Determine the [x, y] coordinate at the center of the cell enclosing the given text.  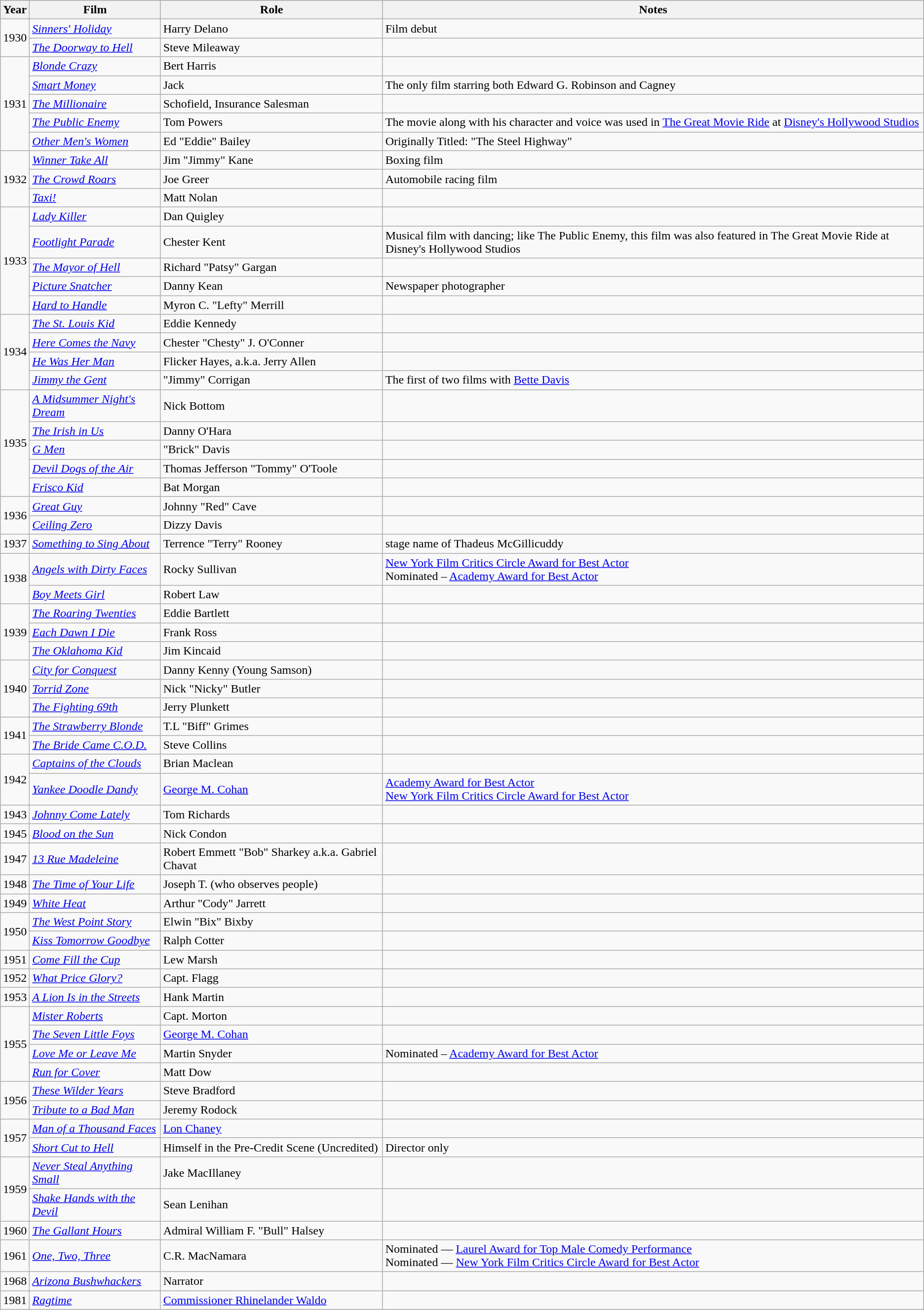
Dan Quigley [271, 216]
1950 [15, 931]
Jerry Plunkett [271, 707]
Steve Mileaway [271, 47]
1959 [15, 1189]
Capt. Morton [271, 1016]
Love Me or Leave Me [95, 1053]
Myron C. "Lefty" Merrill [271, 305]
Taxi! [95, 197]
Bert Harris [271, 66]
Short Cut to Hell [95, 1147]
Captains of the Clouds [95, 764]
The Strawberry Blonde [95, 726]
Yankee Doodle Dandy [95, 789]
Come Fill the Cup [95, 960]
1933 [15, 261]
Nominated — Laurel Award for Top Male Comedy PerformanceNominated — New York Film Critics Circle Award for Best Actor [653, 1256]
The Fighting 69th [95, 707]
Tom Richards [271, 814]
Richard "Patsy" Gargan [271, 268]
G Men [95, 450]
The Doorway to Hell [95, 47]
Jake MacIllaney [271, 1173]
The Irish in Us [95, 431]
1940 [15, 689]
Ralph Cotter [271, 941]
1937 [15, 543]
Musical film with dancing; like The Public Enemy, this film was also featured in The Great Movie Ride at Disney's Hollywood Studios [653, 242]
Smart Money [95, 85]
Capt. Flagg [271, 978]
Thomas Jefferson "Tommy" O'Toole [271, 468]
New York Film Critics Circle Award for Best ActorNominated – Academy Award for Best Actor [653, 569]
Johnny Come Lately [95, 814]
The Public Enemy [95, 122]
Automobile racing film [653, 179]
Originally Titled: "The Steel Highway" [653, 141]
Johnny "Red" Cave [271, 506]
The Mayor of Hell [95, 268]
City for Conquest [95, 670]
1957 [15, 1138]
Matt Nolan [271, 197]
Narrator [271, 1281]
Nick Bottom [271, 406]
Jim Kincaid [271, 651]
Frank Ross [271, 632]
1939 [15, 632]
What Price Glory? [95, 978]
Shake Hands with the Devil [95, 1204]
Angels with Dirty Faces [95, 569]
Martin Snyder [271, 1053]
A Lion Is in the Streets [95, 997]
Boxing film [653, 160]
1932 [15, 179]
Frisco Kid [95, 487]
Ragtime [95, 1300]
1934 [15, 352]
Danny Kenny (Young Samson) [271, 670]
1955 [15, 1044]
1943 [15, 814]
1942 [15, 780]
C.R. MacNamara [271, 1256]
Arthur "Cody" Jarrett [271, 903]
1952 [15, 978]
1936 [15, 515]
Steve Collins [271, 745]
1935 [15, 443]
Winner Take All [95, 160]
Each Dawn I Die [95, 632]
The only film starring both Edward G. Robinson and Cagney [653, 85]
Elwin "Bix" Bixby [271, 922]
Jack [271, 85]
1951 [15, 960]
Role [271, 10]
Kiss Tomorrow Goodbye [95, 941]
A Midsummer Night's Dream [95, 406]
Dizzy Davis [271, 525]
Brian Maclean [271, 764]
Run for Cover [95, 1072]
Joe Greer [271, 179]
Joseph T. (who observes people) [271, 884]
1956 [15, 1100]
Hard to Handle [95, 305]
Admiral William F. "Bull" Halsey [271, 1231]
The St. Louis Kid [95, 324]
Himself in the Pre-Credit Scene (Uncredited) [271, 1147]
Mister Roberts [95, 1016]
Commissioner Rhinelander Waldo [271, 1300]
Jim "Jimmy" Kane [271, 160]
Lady Killer [95, 216]
The Crowd Roars [95, 179]
1931 [15, 104]
The Oklahoma Kid [95, 651]
The Roaring Twenties [95, 614]
Jeremy Rodock [271, 1110]
The movie along with his character and voice was used in The Great Movie Ride at Disney's Hollywood Studios [653, 122]
Year [15, 10]
Newspaper photographer [653, 286]
These Wilder Years [95, 1091]
"Brick" Davis [271, 450]
Director only [653, 1147]
1930 [15, 38]
Devil Dogs of the Air [95, 468]
T.L "Biff" Grimes [271, 726]
Robert Emmett "Bob" Sharkey a.k.a. Gabriel Chavat [271, 859]
Sinners' Holiday [95, 29]
Ed "Eddie" Bailey [271, 141]
Steve Bradford [271, 1091]
Harry Delano [271, 29]
1947 [15, 859]
Lew Marsh [271, 960]
1953 [15, 997]
Academy Award for Best ActorNew York Film Critics Circle Award for Best Actor [653, 789]
Nominated – Academy Award for Best Actor [653, 1053]
Footlight Parade [95, 242]
1961 [15, 1256]
1941 [15, 735]
The West Point Story [95, 922]
One, Two, Three [95, 1256]
Boy Meets Girl [95, 595]
Nick "Nicky" Butler [271, 689]
Arizona Bushwhackers [95, 1281]
Blonde Crazy [95, 66]
13 Rue Madeleine [95, 859]
Film debut [653, 29]
Film [95, 10]
1960 [15, 1231]
Robert Law [271, 595]
1938 [15, 578]
Picture Snatcher [95, 286]
The Gallant Hours [95, 1231]
White Heat [95, 903]
The Seven Little Foys [95, 1035]
Danny O'Hara [271, 431]
Man of a Thousand Faces [95, 1128]
1948 [15, 884]
Jimmy the Gent [95, 380]
Flicker Hayes, a.k.a. Jerry Allen [271, 361]
1945 [15, 833]
The first of two films with Bette Davis [653, 380]
Terrence "Terry" Rooney [271, 543]
Chester Kent [271, 242]
The Bride Came C.O.D. [95, 745]
The Time of Your Life [95, 884]
Sean Lenihan [271, 1204]
Never Steal Anything Small [95, 1173]
"Jimmy" Corrigan [271, 380]
1949 [15, 903]
Eddie Kennedy [271, 324]
Rocky Sullivan [271, 569]
Ceiling Zero [95, 525]
Torrid Zone [95, 689]
Eddie Bartlett [271, 614]
He Was Her Man [95, 361]
Great Guy [95, 506]
Something to Sing About [95, 543]
Blood on the Sun [95, 833]
Lon Chaney [271, 1128]
Other Men's Women [95, 141]
1968 [15, 1281]
Chester "Chesty" J. O'Conner [271, 343]
Tom Powers [271, 122]
1981 [15, 1300]
Danny Kean [271, 286]
Hank Martin [271, 997]
Nick Condon [271, 833]
Matt Dow [271, 1072]
Bat Morgan [271, 487]
Here Comes the Navy [95, 343]
Notes [653, 10]
stage name of Thadeus McGillicuddy [653, 543]
Tribute to a Bad Man [95, 1110]
Schofield, Insurance Salesman [271, 104]
The Millionaire [95, 104]
